Scan for the cell matching the given text and deliver its (x, y) coordinate at center. 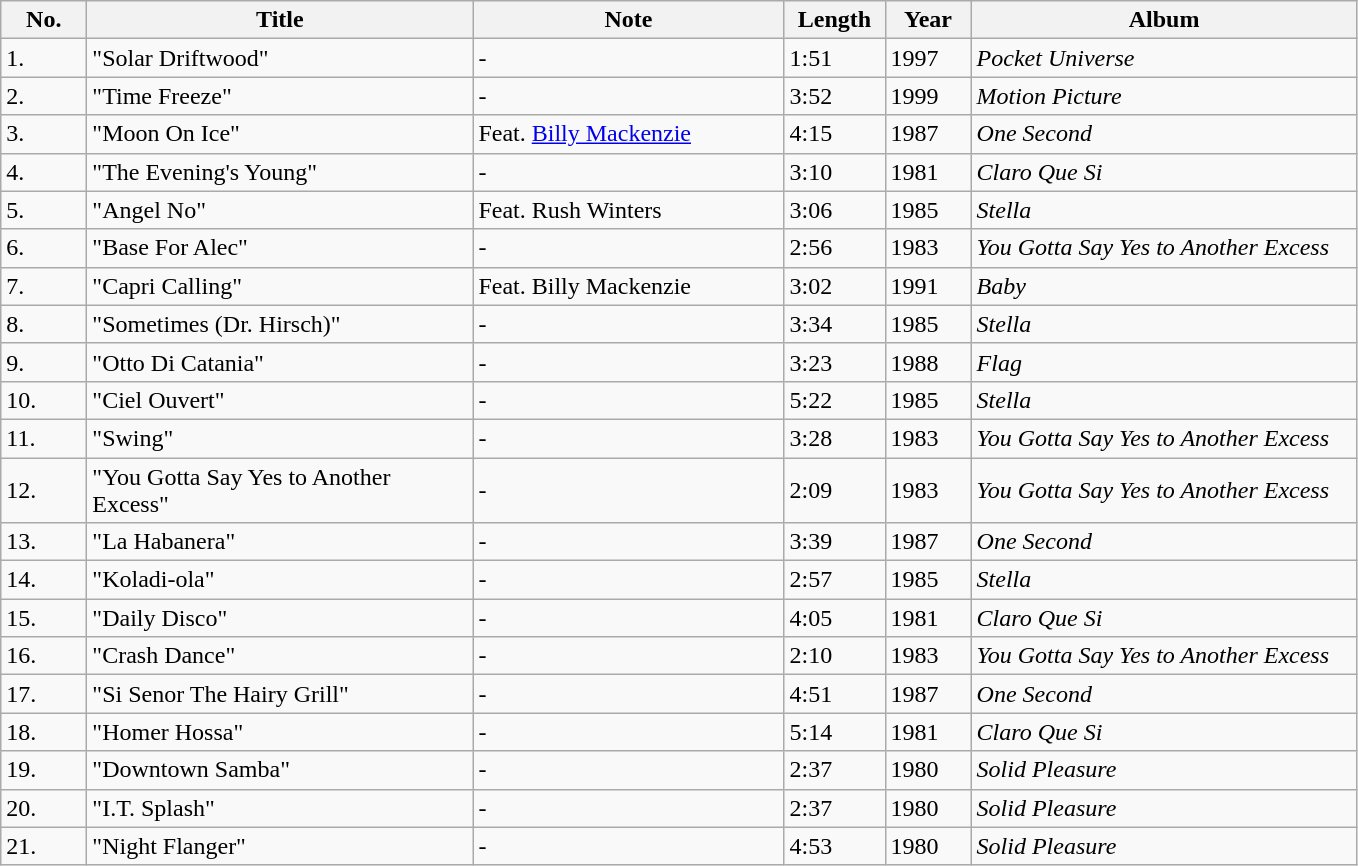
12. (44, 490)
1997 (928, 58)
"Swing" (280, 438)
Feat. Rush Winters (628, 210)
4. (44, 172)
Flag (1164, 362)
4:05 (834, 618)
16. (44, 656)
"I.T. Splash" (280, 808)
14. (44, 580)
Length (834, 20)
"Solar Driftwood" (280, 58)
2:57 (834, 580)
2:56 (834, 248)
3:34 (834, 324)
"Homer Hossa" (280, 732)
1991 (928, 286)
Note (628, 20)
2. (44, 96)
3:39 (834, 542)
4:51 (834, 694)
Title (280, 20)
1988 (928, 362)
"Moon On Ice" (280, 134)
5. (44, 210)
7. (44, 286)
"Daily Disco" (280, 618)
3:52 (834, 96)
3:06 (834, 210)
"La Habanera" (280, 542)
Year (928, 20)
"Crash Dance" (280, 656)
9. (44, 362)
Pocket Universe (1164, 58)
3. (44, 134)
2:09 (834, 490)
Album (1164, 20)
3:23 (834, 362)
Motion Picture (1164, 96)
"Angel No" (280, 210)
18. (44, 732)
No. (44, 20)
1999 (928, 96)
19. (44, 770)
21. (44, 846)
"Koladi-ola" (280, 580)
"Time Freeze" (280, 96)
13. (44, 542)
1:51 (834, 58)
"The Evening's Young" (280, 172)
"You Gotta Say Yes to Another Excess" (280, 490)
11. (44, 438)
"Capri Calling" (280, 286)
4:53 (834, 846)
"Base For Alec" (280, 248)
15. (44, 618)
"Downtown Samba" (280, 770)
8. (44, 324)
2:10 (834, 656)
3:10 (834, 172)
4:15 (834, 134)
5:22 (834, 400)
20. (44, 808)
"Night Flanger" (280, 846)
3:28 (834, 438)
17. (44, 694)
"Si Senor The Hairy Grill" (280, 694)
Baby (1164, 286)
"Otto Di Catania" (280, 362)
6. (44, 248)
5:14 (834, 732)
"Ciel Ouvert" (280, 400)
3:02 (834, 286)
1. (44, 58)
10. (44, 400)
"Sometimes (Dr. Hirsch)" (280, 324)
